Return [x, y] of the center of cell containing provided text 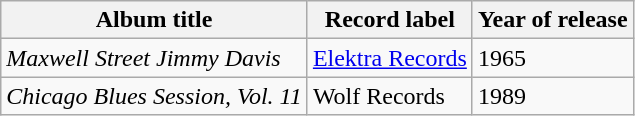
1989 [552, 96]
Year of release [552, 20]
Album title [154, 20]
Record label [390, 20]
Elektra Records [390, 58]
Wolf Records [390, 96]
Chicago Blues Session, Vol. 11 [154, 96]
Maxwell Street Jimmy Davis [154, 58]
1965 [552, 58]
